Pinpoint the cell where the given text exists, returning its (X, Y) midpoint coordinate. 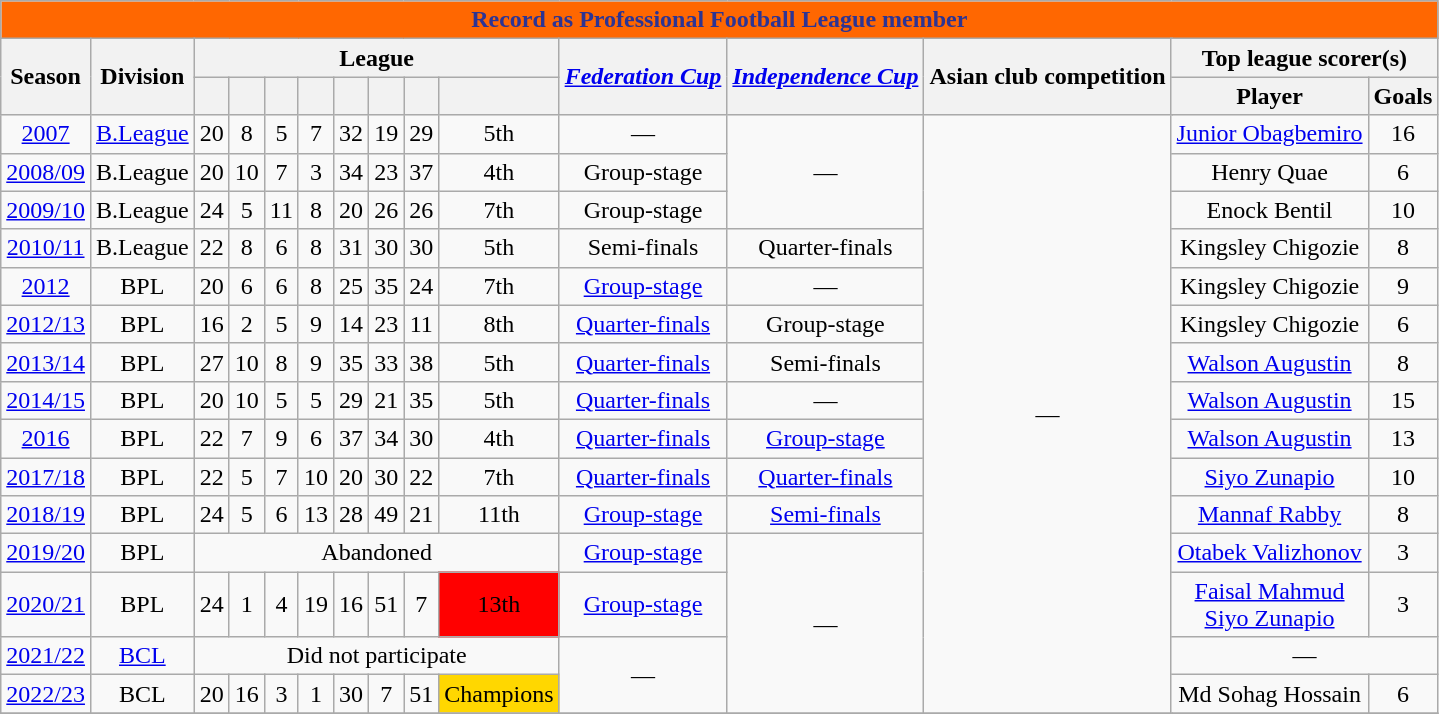
Goals (1403, 96)
Top league scorer(s) (1304, 58)
2008/09 (46, 172)
2 (246, 324)
Enock Bentil (1270, 210)
2022/23 (46, 694)
2018/19 (46, 515)
2007 (46, 134)
Md Sohag Hossain (1270, 694)
Independence Cup (826, 77)
Did not participate (376, 656)
25 (352, 286)
Season (46, 77)
League (376, 58)
32 (352, 134)
Henry Quae (1270, 172)
2009/10 (46, 210)
49 (386, 515)
13th (499, 604)
Otabek Valizhonov (1270, 553)
Division (142, 77)
Asian club competition (1048, 77)
2021/22 (46, 656)
2019/20 (46, 553)
31 (352, 248)
38 (422, 362)
Mannaf Rabby (1270, 515)
Abandoned (376, 553)
15 (1403, 400)
2010/11 (46, 248)
2020/21 (46, 604)
Federation Cup (643, 77)
2013/14 (46, 362)
2012 (46, 286)
Record as Professional Football League member (720, 20)
8th (499, 324)
33 (386, 362)
Junior Obagbemiro (1270, 134)
28 (352, 515)
2014/15 (46, 400)
2016 (46, 438)
2012/13 (46, 324)
14 (352, 324)
11th (499, 515)
Siyo Zunapio (1270, 477)
Champions (499, 694)
4 (281, 604)
2017/18 (46, 477)
Player (1270, 96)
27 (212, 362)
Faisal Mahmud Siyo Zunapio (1270, 604)
